Pinpoint the cell where the given text exists, returning its (x, y) midpoint coordinate. 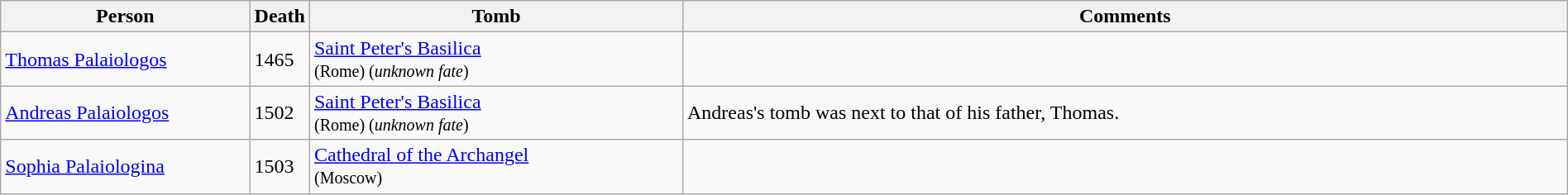
Andreas's tomb was next to that of his father, Thomas. (1125, 112)
1502 (280, 112)
Cathedral of the Archangel(Moscow) (496, 167)
Comments (1125, 17)
Thomas Palaiologos (126, 59)
1465 (280, 59)
Death (280, 17)
Person (126, 17)
Sophia Palaiologina (126, 167)
1503 (280, 167)
Tomb (496, 17)
Andreas Palaiologos (126, 112)
